From the cell containing the given text, extract its center point as (X, Y) coordinate. 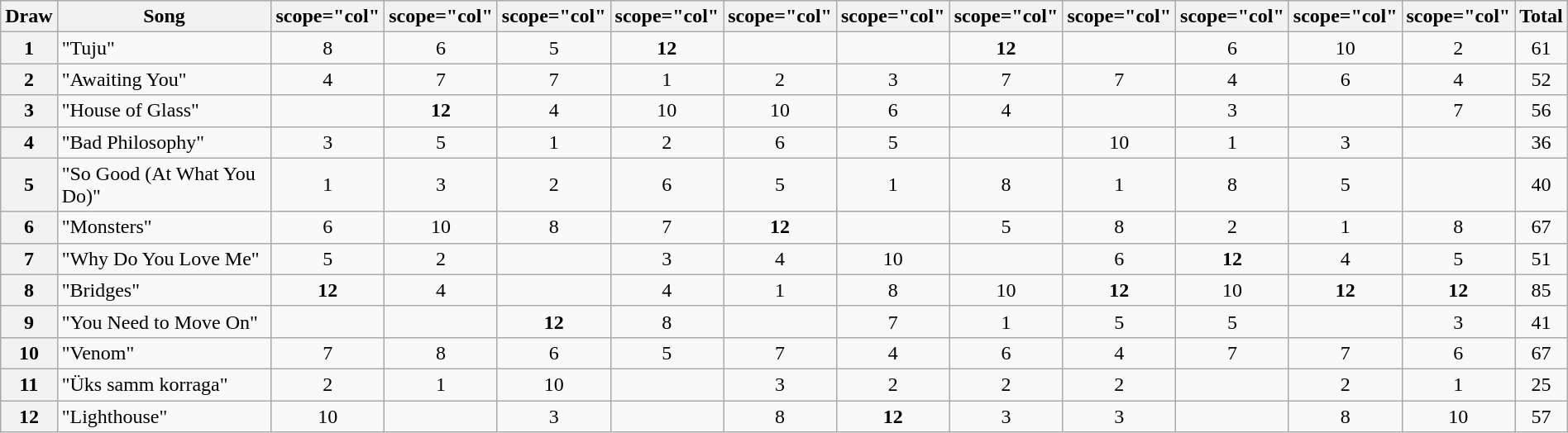
"Venom" (164, 353)
Draw (29, 17)
"Awaiting You" (164, 79)
"So Good (At What You Do)" (164, 185)
85 (1542, 290)
"Üks samm korraga" (164, 384)
51 (1542, 259)
11 (29, 384)
"Monsters" (164, 227)
Total (1542, 17)
"Tuju" (164, 48)
"Bad Philosophy" (164, 142)
Song (164, 17)
25 (1542, 384)
"House of Glass" (164, 111)
"Lighthouse" (164, 416)
56 (1542, 111)
57 (1542, 416)
36 (1542, 142)
52 (1542, 79)
"Why Do You Love Me" (164, 259)
61 (1542, 48)
40 (1542, 185)
"You Need to Move On" (164, 321)
41 (1542, 321)
"Bridges" (164, 290)
9 (29, 321)
